Detect which cell encompasses the target text, then output its (X, Y) center coordinate. 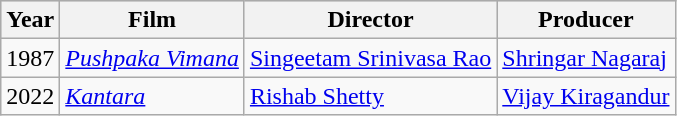
Pushpaka Vimana (152, 58)
Rishab Shetty (370, 96)
Kantara (152, 96)
2022 (30, 96)
Vijay Kiragandur (586, 96)
Year (30, 20)
Film (152, 20)
Singeetam Srinivasa Rao (370, 58)
Shringar Nagaraj (586, 58)
Producer (586, 20)
Director (370, 20)
1987 (30, 58)
